For the text-containing cell, return its midpoint in (x, y) coordinate format. 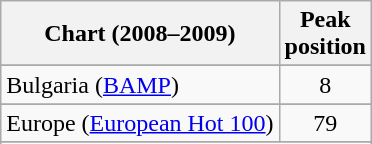
Peakposition (325, 34)
Bulgaria (BAMP) (140, 85)
Europe (European Hot 100) (140, 123)
79 (325, 123)
Chart (2008–2009) (140, 34)
8 (325, 85)
